Locate the cell with the specified text and output its [X, Y] center coordinate. 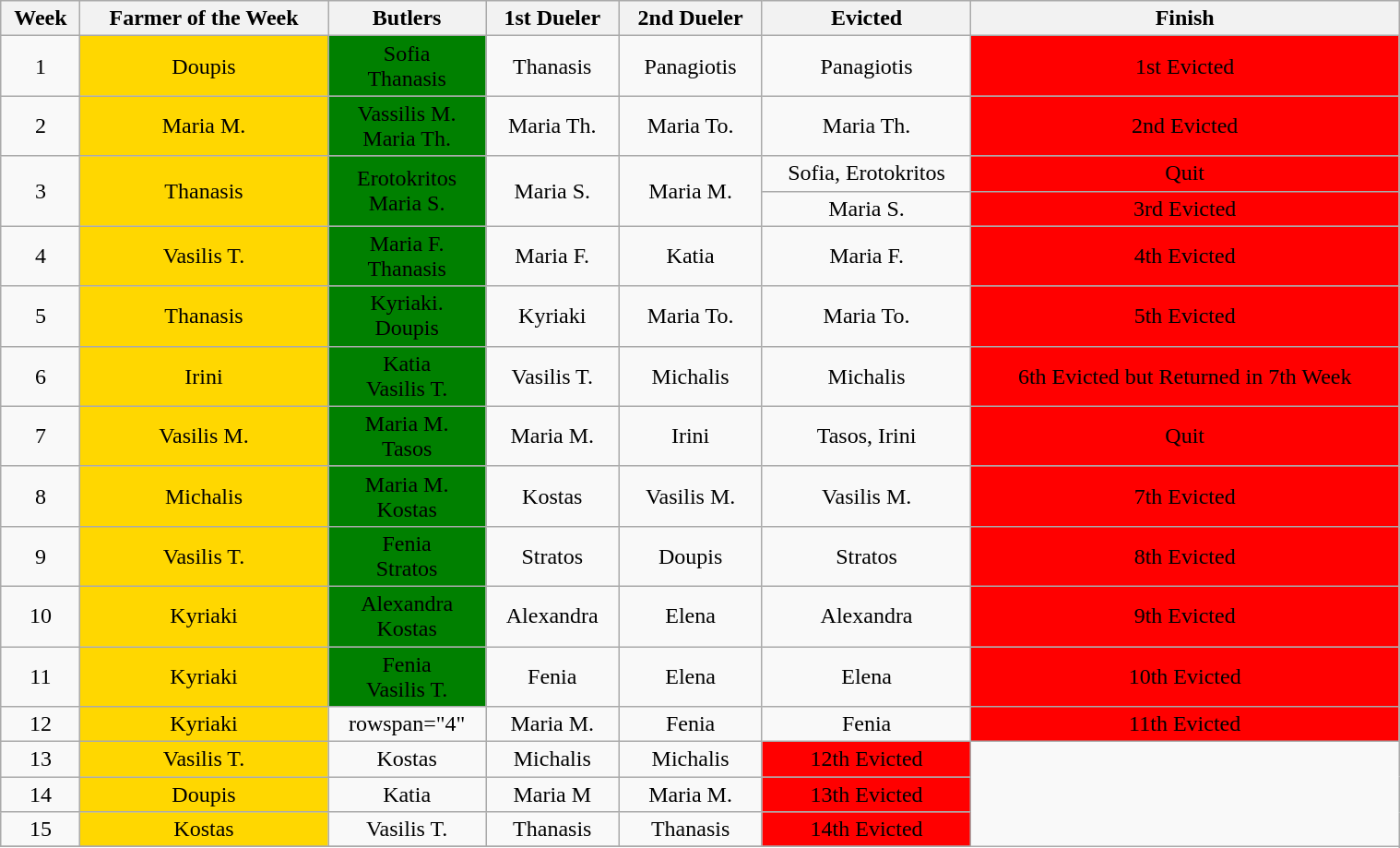
12th Evicted [866, 759]
Sofia, Erotokritos [866, 173]
rowspan="4" [408, 724]
5th Evicted [1185, 316]
Finish [1185, 18]
SofiaThanasis [408, 66]
14th Evicted [866, 830]
12 [41, 724]
3rd Evicted [1185, 209]
Maria F.Thanasis [408, 257]
6th Evicted but Returned in 7th Week [1185, 376]
Farmer of the Week [203, 18]
Week [41, 18]
Butlers [408, 18]
Fenia Stratos [408, 555]
Katia Vasilis T. [408, 376]
13th Evicted [866, 794]
15 [41, 830]
Vassilis M.Maria Th. [408, 125]
Maria M. Kostas [408, 496]
Maria M [552, 794]
4 [41, 257]
8th Evicted [1185, 555]
5 [41, 316]
3 [41, 191]
Maria M. Tasos [408, 436]
7 [41, 436]
9th Evicted [1185, 616]
7th Evicted [1185, 496]
6 [41, 376]
8 [41, 496]
10th Evicted [1185, 675]
Fenia Vasilis T. [408, 675]
2nd Evicted [1185, 125]
9 [41, 555]
Evicted [866, 18]
11th Evicted [1185, 724]
1st Dueler [552, 18]
Kyriaki.Doupis [408, 316]
Tasos, Irini [866, 436]
2nd Dueler [691, 18]
2 [41, 125]
1 [41, 66]
1st Evicted [1185, 66]
14 [41, 794]
10 [41, 616]
4th Evicted [1185, 257]
13 [41, 759]
11 [41, 675]
ErotokritosMaria S. [408, 191]
Alexandra Kostas [408, 616]
